Determine the (x, y) coordinate at the center of the cell enclosing the given text.  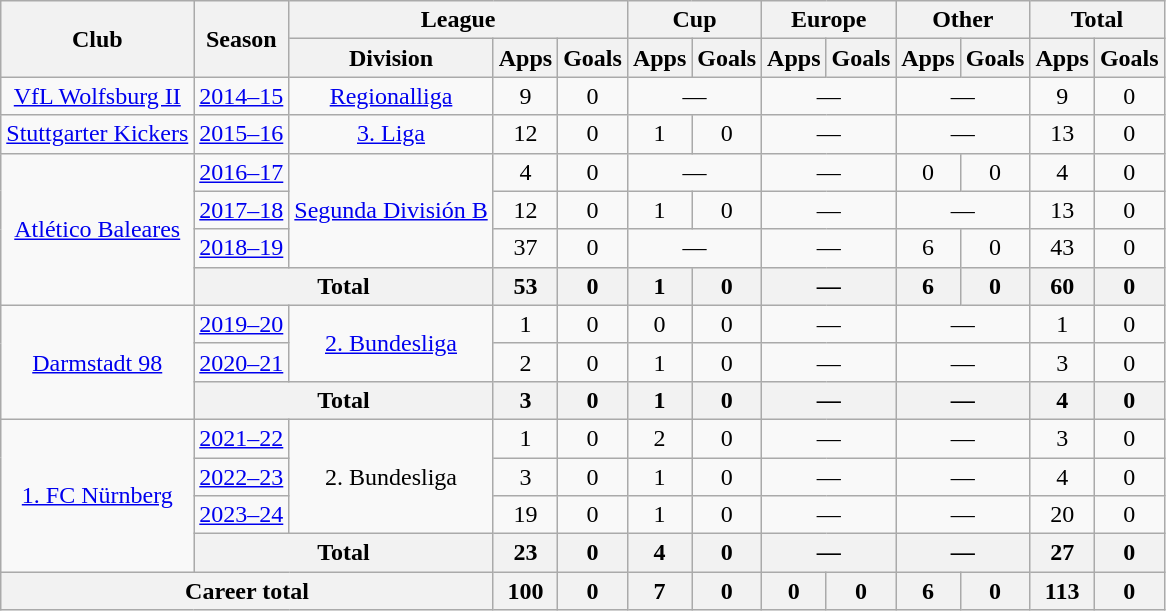
Regionalliga (391, 96)
43 (1062, 248)
2017–18 (242, 210)
Cup (694, 20)
Season (242, 39)
23 (525, 553)
League (458, 20)
Atlético Baleares (98, 229)
2016–17 (242, 172)
Europe (829, 20)
Darmstadt 98 (98, 362)
Club (98, 39)
2022–23 (242, 477)
Division (391, 58)
53 (525, 286)
113 (1062, 591)
7 (659, 591)
3. Liga (391, 134)
2014–15 (242, 96)
37 (525, 248)
Career total (247, 591)
2020–21 (242, 362)
2018–19 (242, 248)
27 (1062, 553)
2023–24 (242, 515)
100 (525, 591)
60 (1062, 286)
2015–16 (242, 134)
VfL Wolfsburg II (98, 96)
20 (1062, 515)
2019–20 (242, 324)
Segunda División B (391, 210)
19 (525, 515)
2021–22 (242, 438)
Other (963, 20)
Stuttgarter Kickers (98, 134)
1. FC Nürnberg (98, 495)
